Return (x, y) of the center of cell containing provided text 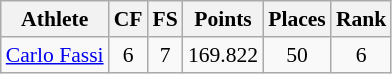
Carlo Fassi (55, 55)
50 (297, 55)
169.822 (223, 55)
Points (223, 19)
Rank (362, 19)
Athlete (55, 19)
CF (128, 19)
7 (166, 55)
FS (166, 19)
Places (297, 19)
